Return the (x, y) coordinate for the center point of the cell that contains the specified text.  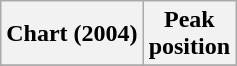
Peakposition (189, 34)
Chart (2004) (72, 34)
